Provide the [x, y] coordinate of the cell's center where the given text is located.  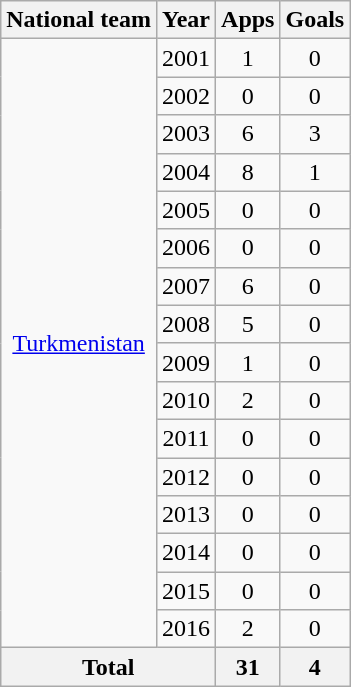
2011 [186, 438]
Turkmenistan [79, 344]
3 [315, 134]
2005 [186, 210]
2016 [186, 629]
2010 [186, 400]
2012 [186, 477]
2008 [186, 324]
Goals [315, 20]
2013 [186, 515]
2015 [186, 591]
5 [248, 324]
Apps [248, 20]
Total [108, 667]
Year [186, 20]
2003 [186, 134]
4 [315, 667]
8 [248, 172]
2004 [186, 172]
2014 [186, 553]
2001 [186, 58]
National team [79, 20]
2009 [186, 362]
2002 [186, 96]
31 [248, 667]
2007 [186, 286]
2006 [186, 248]
